Determine the (X, Y) coordinate at the center of the cell enclosing the given text.  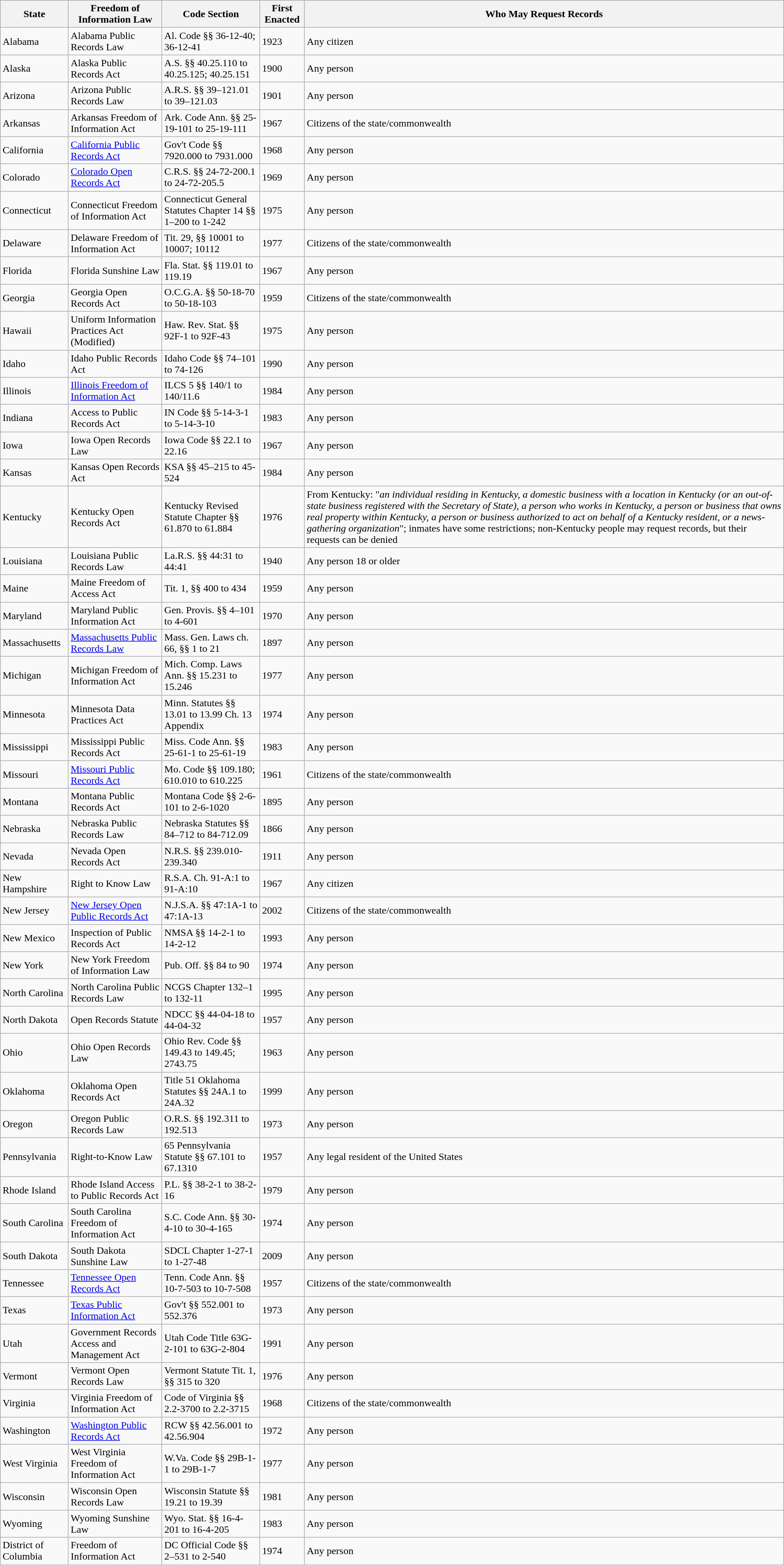
Indiana (34, 418)
1897 (282, 643)
Florida Sunshine Law (115, 271)
N.R.S. §§ 239.010-239.340 (211, 856)
Massachusetts Public Records Law (115, 643)
Montana Code §§ 2-6-101 to 2-6-1020 (211, 802)
Oregon Public Records Law (115, 1124)
Nevada (34, 856)
North Carolina (34, 993)
1991 (282, 1343)
1940 (282, 561)
Virginia (34, 1403)
Oklahoma Open Records Act (115, 1091)
Open Records Statute (115, 1020)
Utah (34, 1343)
Gov't Code §§ 7920.000 to 7931.000 (211, 150)
NDCC §§ 44-04-18 to 44-04-32 (211, 1020)
1972 (282, 1431)
Al. Code §§ 36-12-40; 36-12-41 (211, 41)
IN Code §§ 5-14-3-1 to 5-14-3-10 (211, 418)
Michigan Freedom of Information Act (115, 676)
California (34, 150)
Minnesota (34, 714)
A.R.S. §§ 39–121.01 to 39–121.03 (211, 96)
New York Freedom of Information Law (115, 965)
Miss. Code Ann. §§ 25-61-1 to 25-61-19 (211, 747)
Texas Public Information Act (115, 1310)
Oregon (34, 1124)
1961 (282, 774)
1990 (282, 364)
A.S. §§ 40.25.110 to 40.25.125; 40.25.151 (211, 69)
Rhode Island (34, 1190)
Michigan (34, 676)
Illinois (34, 391)
Illinois Freedom of Information Act (115, 391)
Arizona (34, 96)
Gen. Provis. §§ 4–101 to 4-601 (211, 616)
Vermont Open Records Law (115, 1376)
Texas (34, 1310)
ILCS 5 §§ 140/1 to 140/11.6 (211, 391)
C.R.S. §§ 24-72-200.1 to 24-72-205.5 (211, 178)
Mo. Code §§ 109.180; 610.010 to 610.225 (211, 774)
Maryland Public Information Act (115, 616)
Nebraska Statutes §§ 84–712 to 84-712.09 (211, 829)
South Dakota (34, 1256)
1866 (282, 829)
Nebraska Public Records Law (115, 829)
Massachusetts (34, 643)
South Carolina (34, 1223)
West Virginia Freedom of Information Act (115, 1464)
New Jersey Open Public Records Act (115, 911)
O.R.S. §§ 192.311 to 192.513 (211, 1124)
Arkansas Freedom of Information Act (115, 123)
Colorado Open Records Act (115, 178)
South Carolina Freedom of Information Act (115, 1223)
Mich. Comp. Laws Ann. §§ 15.231 to 15.246 (211, 676)
New York (34, 965)
Alaska (34, 69)
1923 (282, 41)
Access to Public Records Act (115, 418)
1979 (282, 1190)
Pub. Off. §§ 84 to 90 (211, 965)
Ohio Open Records Law (115, 1053)
P.L. §§ 38-2-1 to 38-2-16 (211, 1190)
Rhode Island Access to Public Records Act (115, 1190)
Wisconsin Statute §§ 19.21 to 19.39 (211, 1496)
State (34, 14)
Utah Code Title 63G-2-101 to 63G-2-804 (211, 1343)
Wyoming (34, 1524)
Arizona Public Records Law (115, 96)
NMSA §§ 14-2-1 to 14-2-12 (211, 938)
Title 51 Oklahoma Statutes §§ 24A.1 to 24A.32 (211, 1091)
Inspection of Public Records Act (115, 938)
1981 (282, 1496)
Tennessee Open Records Act (115, 1283)
Uniform Information Practices Act (Modified) (115, 331)
Virginia Freedom of Information Act (115, 1403)
North Carolina Public Records Law (115, 993)
Arkansas (34, 123)
Oklahoma (34, 1091)
Kentucky Open Records Act (115, 517)
Idaho (34, 364)
New Jersey (34, 911)
RCW §§ 42.56.001 to 42.56.904 (211, 1431)
1901 (282, 96)
Washington (34, 1431)
Alabama Public Records Law (115, 41)
Idaho Public Records Act (115, 364)
Georgia Open Records Act (115, 297)
W.Va. Code §§ 29B-1-1 to 29B-1-7 (211, 1464)
Idaho Code §§ 74–101 to 74-126 (211, 364)
1963 (282, 1053)
Vermont Statute Tit. 1, §§ 315 to 320 (211, 1376)
Any legal resident of the United States (544, 1157)
DC Official Code §§ 2–531 to 2-540 (211, 1551)
Delaware Freedom of Information Act (115, 243)
Tennessee (34, 1283)
Mississippi Public Records Act (115, 747)
SDCL Chapter 1-27-1 to 1-27-48 (211, 1256)
O.C.G.A. §§ 50-18-70 to 50-18-103 (211, 297)
Ark. Code Ann. §§ 25-19-101 to 25-19-111 (211, 123)
Government Records Access and Management Act (115, 1343)
R.S.A. Ch. 91-A:1 to 91-A:10 (211, 884)
Iowa (34, 446)
Wisconsin Open Records Law (115, 1496)
Hawaii (34, 331)
1900 (282, 69)
Louisiana (34, 561)
Nebraska (34, 829)
Wisconsin (34, 1496)
Tit. 29, §§ 10001 to 10007; 10112 (211, 243)
Montana (34, 802)
Colorado (34, 178)
Iowa Code §§ 22.1 to 22.16 (211, 446)
Maine (34, 588)
Missouri Public Records Act (115, 774)
65 Pennsylvania Statute §§ 67.101 to 67.1310 (211, 1157)
Connecticut Freedom of Information Act (115, 210)
Connecticut General Statutes Chapter 14 §§ 1–200 to 1-242 (211, 210)
First Enacted (282, 14)
Pennsylvania (34, 1157)
2009 (282, 1256)
2002 (282, 911)
Montana Public Records Act (115, 802)
1999 (282, 1091)
Washington Public Records Act (115, 1431)
South Dakota Sunshine Law (115, 1256)
Ohio Rev. Code §§ 149.43 to 149.45; 2743.75 (211, 1053)
Delaware (34, 243)
Fla. Stat. §§ 119.01 to 119.19 (211, 271)
Kansas (34, 473)
Tenn. Code Ann. §§ 10-7-503 to 10-7-508 (211, 1283)
Who May Request Records (544, 14)
North Dakota (34, 1020)
Nevada Open Records Act (115, 856)
Florida (34, 271)
La.R.S. §§ 44:31 to 44:41 (211, 561)
1970 (282, 616)
Haw. Rev. Stat. §§ 92F-1 to 92F-43 (211, 331)
Kentucky (34, 517)
California Public Records Act (115, 150)
Alaska Public Records Act (115, 69)
Maine Freedom of Access Act (115, 588)
1993 (282, 938)
S.C. Code Ann. §§ 30-4-10 to 30-4-165 (211, 1223)
Mississippi (34, 747)
Connecticut (34, 210)
Right to Know Law (115, 884)
New Mexico (34, 938)
Louisiana Public Records Law (115, 561)
Wyo. Stat. §§ 16-4-201 to 16-4-205 (211, 1524)
NCGS Chapter 132–1 to 132-11 (211, 993)
Maryland (34, 616)
District of Columbia (34, 1551)
West Virginia (34, 1464)
Code of Virginia §§ 2.2-3700 to 2.2-3715 (211, 1403)
Iowa Open Records Law (115, 446)
N.J.S.A. §§ 47:1A-1 to 47:1A-13 (211, 911)
1995 (282, 993)
Code Section (211, 14)
Kansas Open Records Act (115, 473)
Kentucky Revised Statute Chapter §§ 61.870 to 61.884 (211, 517)
Ohio (34, 1053)
Vermont (34, 1376)
New Hampshire (34, 884)
Mass. Gen. Laws ch. 66, §§ 1 to 21 (211, 643)
Any person 18 or older (544, 561)
Minn. Statutes §§ 13.01 to 13.99 Ch. 13 Appendix (211, 714)
Right-to-Know Law (115, 1157)
1969 (282, 178)
Tit. 1, §§ 400 to 434 (211, 588)
KSA §§ 45–215 to 45-524 (211, 473)
Freedom of Information Act (115, 1551)
Gov't §§ 552.001 to 552.376 (211, 1310)
Freedom of Information Law (115, 14)
Alabama (34, 41)
1911 (282, 856)
Georgia (34, 297)
1895 (282, 802)
Missouri (34, 774)
Wyoming Sunshine Law (115, 1524)
Minnesota Data Practices Act (115, 714)
